Output the [x, y] coordinate of the center of the cell containing the given text.  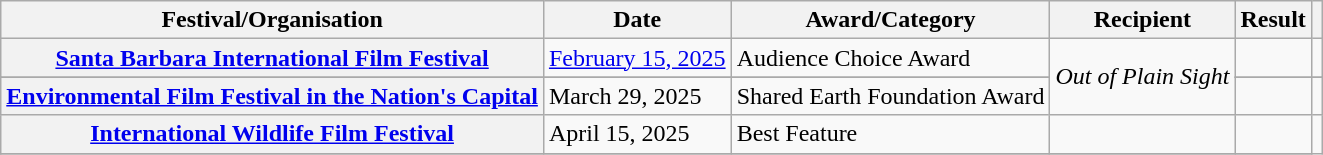
Festival/Organisation [272, 20]
Recipient [1142, 20]
Result [1273, 20]
Best Feature [890, 134]
Environmental Film Festival in the Nation's Capital [272, 96]
Shared Earth Foundation Award [890, 96]
March 29, 2025 [637, 96]
Santa Barbara International Film Festival [272, 58]
Audience Choice Award [890, 58]
April 15, 2025 [637, 134]
Date [637, 20]
International Wildlife Film Festival [272, 134]
Out of Plain Sight [1142, 77]
February 15, 2025 [637, 58]
Award/Category [890, 20]
